Provide the [X, Y] coordinate of the cell's center where the given text is located.  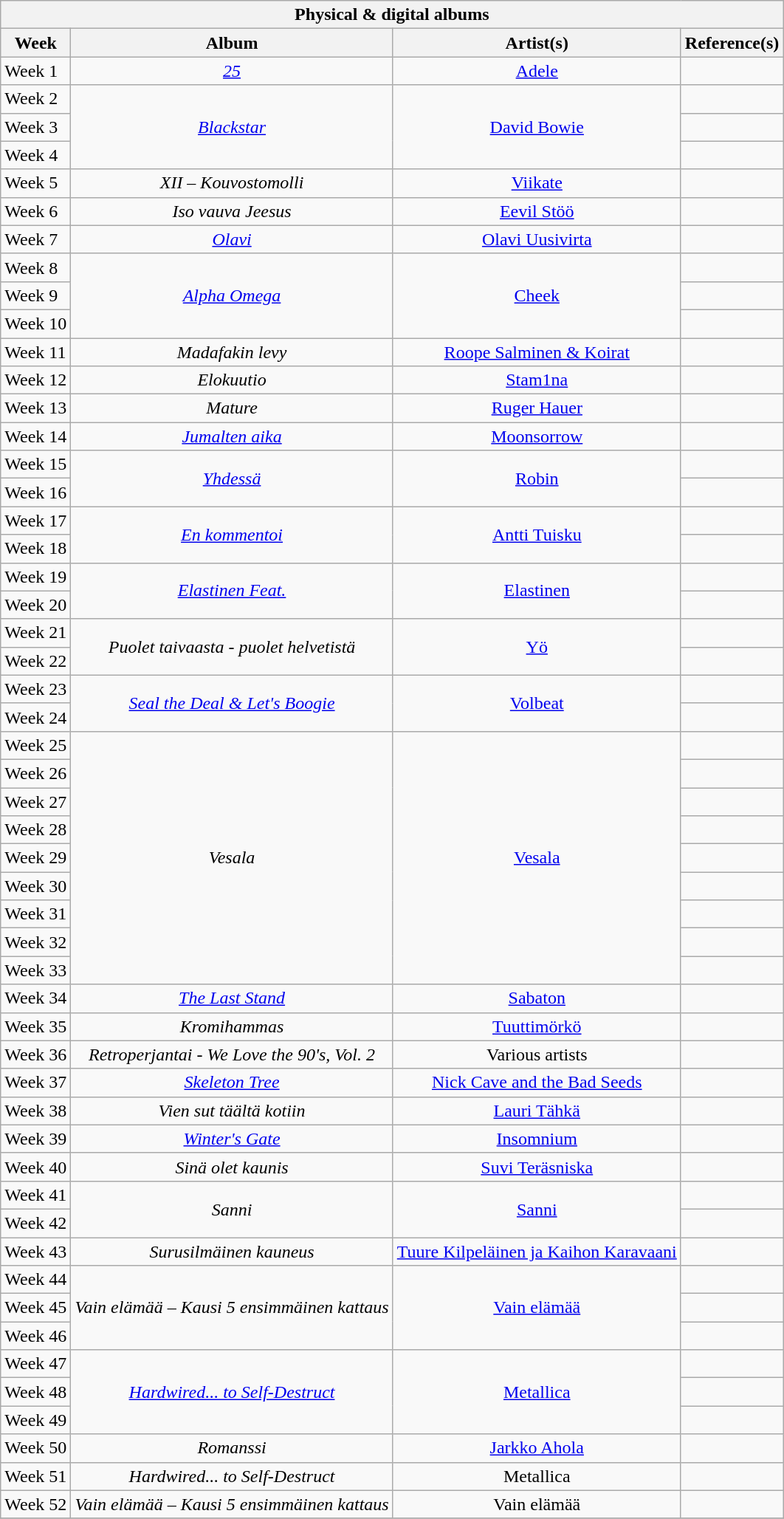
Week 9 [35, 295]
Week 16 [35, 493]
Yö [537, 647]
Week 4 [35, 155]
Week 25 [35, 745]
Lauri Tähkä [537, 1111]
Week 51 [35, 1476]
Week 28 [35, 830]
Olavi Uusivirta [537, 239]
Week 1 [35, 71]
Insomnium [537, 1139]
Antti Tuisku [537, 535]
Sinä olet kaunis [232, 1167]
Week 11 [35, 352]
Week 8 [35, 267]
Alpha Omega [232, 295]
Week 36 [35, 1055]
Week 35 [35, 1026]
Jumalten aika [232, 436]
Robin [537, 479]
Ruger Hauer [537, 408]
Olavi [232, 239]
Week 41 [35, 1195]
Week 5 [35, 183]
Week 21 [35, 633]
Elokuutio [232, 380]
David Bowie [537, 127]
XII – Kouvostomolli [232, 183]
Week 31 [35, 914]
Kromihammas [232, 1026]
Week 39 [35, 1139]
Week 10 [35, 323]
Album [232, 43]
Tuure Kilpeläinen ja Kaihon Karavaani [537, 1252]
Week 17 [35, 521]
Viikate [537, 183]
Physical & digital albums [392, 15]
Week 22 [35, 661]
Week 49 [35, 1420]
Artist(s) [537, 43]
Seal the Deal & Let's Boogie [232, 703]
Roope Salminen & Koirat [537, 352]
Week 45 [35, 1308]
The Last Stand [232, 998]
Week 52 [35, 1504]
En kommentoi [232, 535]
Week 43 [35, 1252]
Week 15 [35, 464]
Madafakin levy [232, 352]
Week 38 [35, 1111]
Week 42 [35, 1223]
Puolet taivaasta - puolet helvetistä [232, 647]
Elastinen [537, 591]
Surusilmäinen kauneus [232, 1252]
Week 7 [35, 239]
Week 34 [35, 998]
Week 6 [35, 211]
Mature [232, 408]
Week 30 [35, 886]
Suvi Teräsniska [537, 1167]
Week 32 [35, 942]
Week 27 [35, 801]
Reference(s) [732, 43]
Week 18 [35, 549]
Skeleton Tree [232, 1083]
Week 29 [35, 858]
Sabaton [537, 998]
Week 23 [35, 689]
Week 19 [35, 577]
Iso vauva Jeesus [232, 211]
Volbeat [537, 703]
Cheek [537, 295]
Week 37 [35, 1083]
Adele [537, 71]
Various artists [537, 1055]
Nick Cave and the Bad Seeds [537, 1083]
Week 40 [35, 1167]
Week 20 [35, 605]
Winter's Gate [232, 1139]
Yhdessä [232, 479]
Week 44 [35, 1280]
Moonsorrow [537, 436]
Week [35, 43]
Vien sut täältä kotiin [232, 1111]
Week 3 [35, 127]
Week 13 [35, 408]
Week 47 [35, 1364]
Week 12 [35, 380]
Retroperjantai - We Love the 90's, Vol. 2 [232, 1055]
25 [232, 71]
Tuuttimörkö [537, 1026]
Week 46 [35, 1336]
Week 48 [35, 1392]
Elastinen Feat. [232, 591]
Week 50 [35, 1448]
Eevil Stöö [537, 211]
Week 14 [35, 436]
Blackstar [232, 127]
Romanssi [232, 1448]
Week 2 [35, 99]
Stam1na [537, 380]
Week 26 [35, 773]
Week 33 [35, 970]
Jarkko Ahola [537, 1448]
Week 24 [35, 717]
